Pinpoint the cell where the given text exists, returning its (x, y) midpoint coordinate. 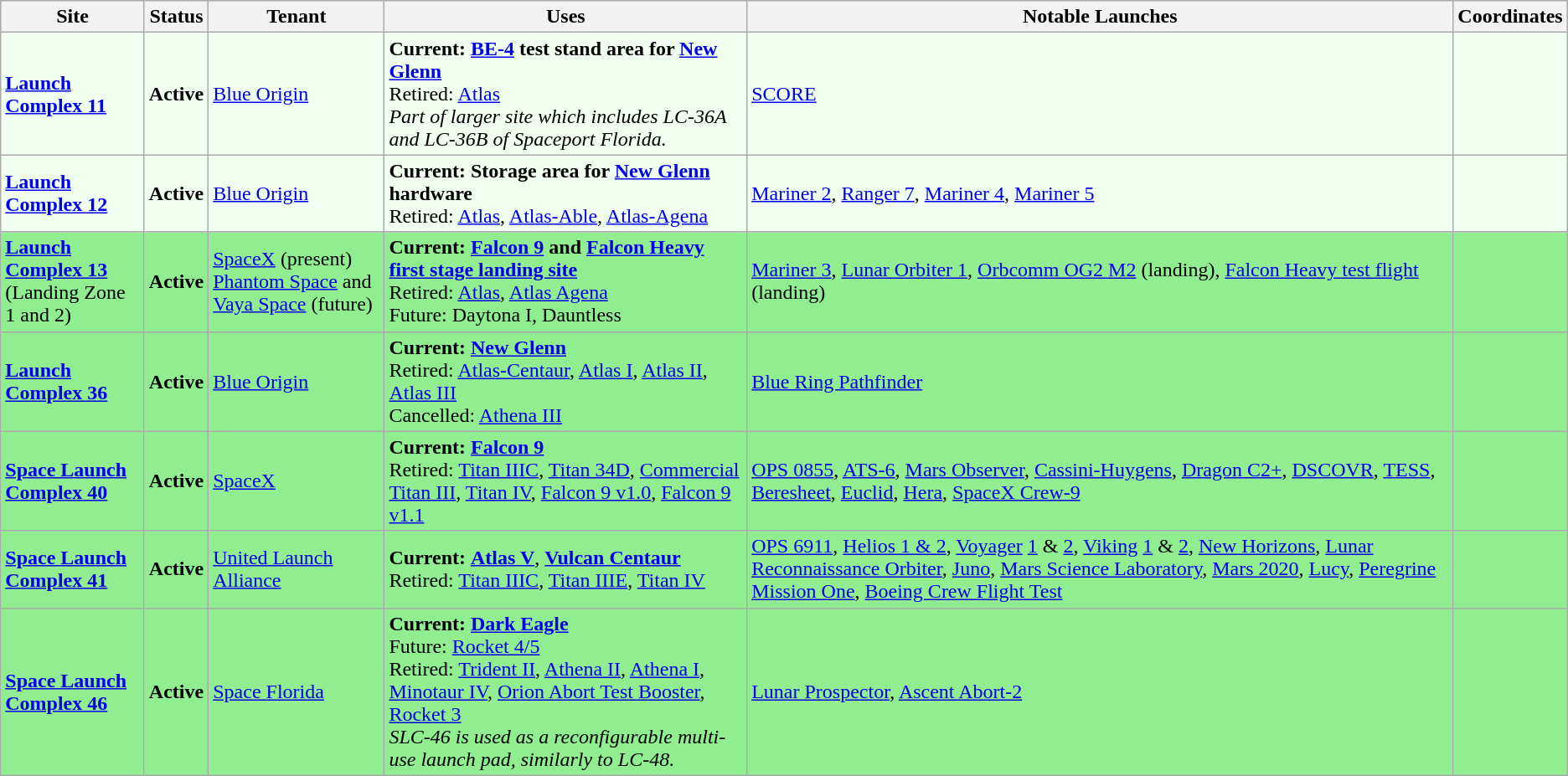
Lunar Prospector, Ascent Abort-2 (1101, 691)
Notable Launches (1101, 17)
Launch Complex 12 (73, 193)
Current: Falcon 9 and Falcon Heavy first stage landing site Retired: Atlas, Atlas Agena Future: Daytona I, Dauntless (566, 281)
SpaceX (297, 481)
United Launch Alliance (297, 569)
Current: Atlas V, Vulcan CentaurRetired: Titan IIIC, Titan IIIE, Titan IV (566, 569)
Space Launch Complex 40 (73, 481)
Mariner 2, Ranger 7, Mariner 4, Mariner 5 (1101, 193)
Site (73, 17)
SCORE (1101, 94)
Current: Falcon 9 Retired: Titan IIIC, Titan 34D, Commercial Titan III, Titan IV, Falcon 9 v1.0, Falcon 9 v1.1 (566, 481)
Current: New GlennRetired: Atlas-Centaur, Atlas I, Atlas II, Atlas IIICancelled: Athena III (566, 382)
Launch Complex 13(Landing Zone 1 and 2) (73, 281)
Space Launch Complex 46 (73, 691)
Space Launch Complex 41 (73, 569)
Current: BE-4 test stand area for New GlennRetired: AtlasPart of larger site which includes LC-36A and LC-36B of Spaceport Florida. (566, 94)
Launch Complex 11 (73, 94)
Uses (566, 17)
Mariner 3, Lunar Orbiter 1, Orbcomm OG2 M2 (landing), Falcon Heavy test flight (landing) (1101, 281)
SpaceX (present)Phantom Space and Vaya Space (future) (297, 281)
Status (176, 17)
Coordinates (1510, 17)
OPS 0855, ATS-6, Mars Observer, Cassini-Huygens, Dragon C2+, DSCOVR, TESS, Beresheet, Euclid, Hera, SpaceX Crew-9 (1101, 481)
Blue Ring Pathfinder (1101, 382)
Current: Storage area for New Glenn hardwareRetired: Atlas, Atlas-Able, Atlas-Agena (566, 193)
Launch Complex 36 (73, 382)
Tenant (297, 17)
Space Florida (297, 691)
